Pinpoint the cell where the given text exists, returning its [x, y] midpoint coordinate. 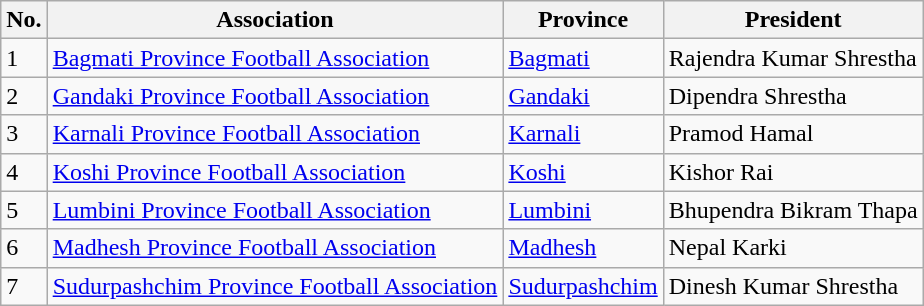
5 [24, 210]
Karnali [583, 134]
Gandaki Province Football Association [275, 96]
Lumbini Province Football Association [275, 210]
Koshi [583, 172]
4 [24, 172]
Bhupendra Bikram Thapa [793, 210]
6 [24, 248]
Dinesh Kumar Shrestha [793, 286]
Sudurpashchim [583, 286]
Bagmati Province Football Association [275, 58]
Madhesh [583, 248]
Dipendra Shrestha [793, 96]
Koshi Province Football Association [275, 172]
7 [24, 286]
1 [24, 58]
Sudurpashchim Province Football Association [275, 286]
Karnali Province Football Association [275, 134]
Pramod Hamal [793, 134]
Nepal Karki [793, 248]
Association [275, 20]
3 [24, 134]
Kishor Rai [793, 172]
President [793, 20]
Rajendra Kumar Shrestha [793, 58]
Gandaki [583, 96]
Province [583, 20]
No. [24, 20]
Bagmati [583, 58]
Lumbini [583, 210]
2 [24, 96]
Madhesh Province Football Association [275, 248]
